Output the (X, Y) coordinate of the center of the cell containing the given text.  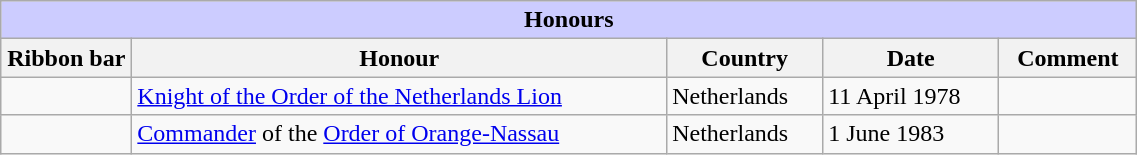
Knight of the Order of the Netherlands Lion (400, 96)
Commander of the Order of Orange-Nassau (400, 134)
Country (745, 58)
Date (911, 58)
Honour (400, 58)
11 April 1978 (911, 96)
Honours (569, 20)
1 June 1983 (911, 134)
Comment (1068, 58)
Ribbon bar (66, 58)
